Scan for the cell matching the given text and deliver its [X, Y] coordinate at center. 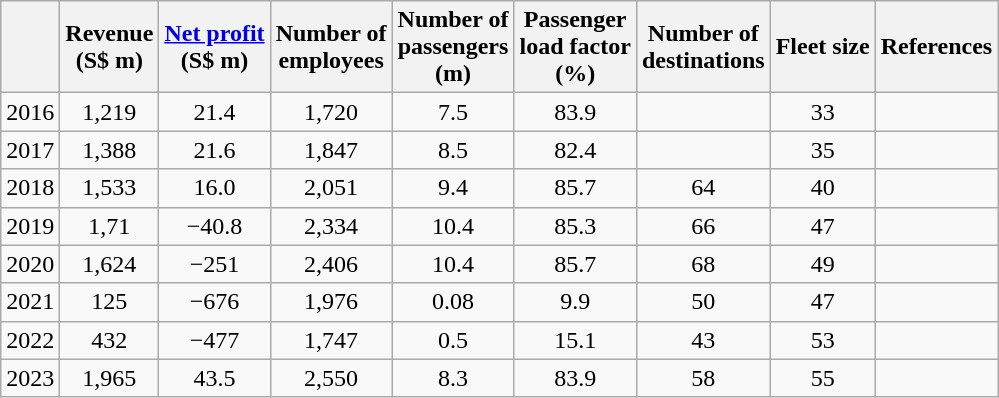
2021 [30, 302]
2016 [30, 112]
Revenue(S$ m) [110, 47]
1,624 [110, 264]
43 [703, 340]
49 [822, 264]
43.5 [214, 378]
66 [703, 226]
58 [703, 378]
2017 [30, 150]
Passengerload factor(%) [575, 47]
1,976 [331, 302]
2,334 [331, 226]
2022 [30, 340]
Number ofpassengers(m) [453, 47]
64 [703, 188]
35 [822, 150]
85.3 [575, 226]
References [936, 47]
9.4 [453, 188]
15.1 [575, 340]
1,720 [331, 112]
1,847 [331, 150]
7.5 [453, 112]
1,533 [110, 188]
33 [822, 112]
1,388 [110, 150]
Number ofemployees [331, 47]
432 [110, 340]
−477 [214, 340]
−251 [214, 264]
2,051 [331, 188]
82.4 [575, 150]
50 [703, 302]
55 [822, 378]
2,550 [331, 378]
125 [110, 302]
2,406 [331, 264]
Net profit(S$ m) [214, 47]
1,219 [110, 112]
8.3 [453, 378]
2018 [30, 188]
8.5 [453, 150]
0.08 [453, 302]
2020 [30, 264]
Fleet size [822, 47]
40 [822, 188]
2023 [30, 378]
68 [703, 264]
−40.8 [214, 226]
16.0 [214, 188]
Number ofdestinations [703, 47]
2019 [30, 226]
1,965 [110, 378]
21.6 [214, 150]
53 [822, 340]
0.5 [453, 340]
9.9 [575, 302]
1,747 [331, 340]
−676 [214, 302]
21.4 [214, 112]
1,71 [110, 226]
